For the text-containing cell, return its midpoint in (X, Y) coordinate format. 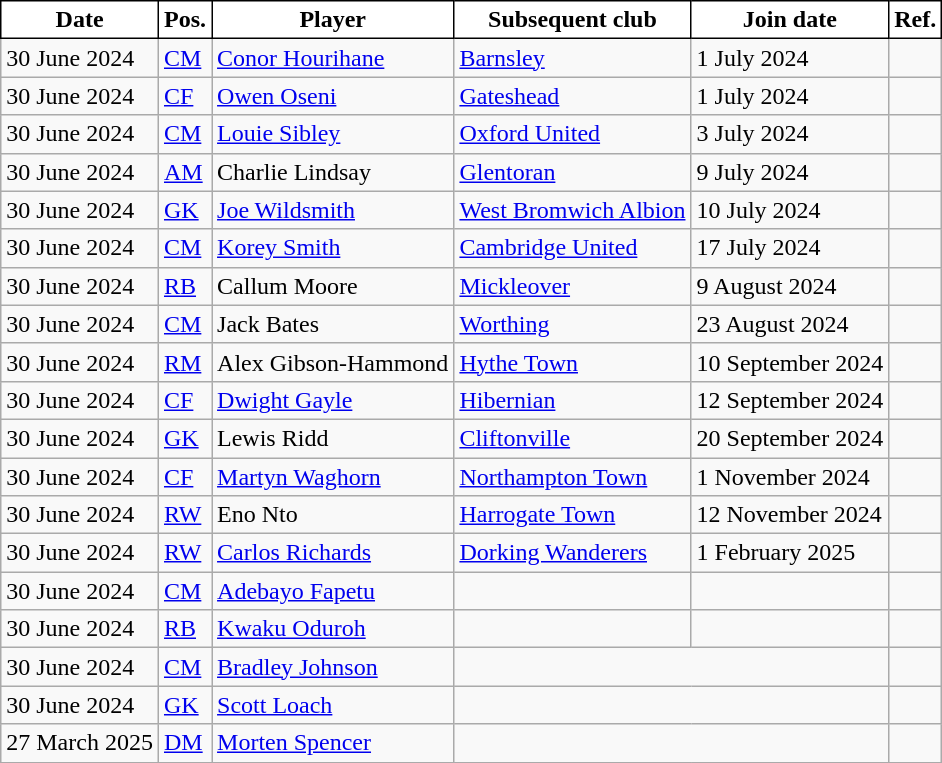
Subsequent club (572, 20)
Martyn Waghorn (333, 477)
Player (333, 20)
Barnsley (572, 58)
1 February 2025 (790, 553)
Ref. (916, 20)
Callum Moore (333, 286)
Gateshead (572, 96)
Hibernian (572, 400)
RM (184, 362)
23 August 2024 (790, 324)
Joe Wildsmith (333, 210)
17 July 2024 (790, 248)
Pos. (184, 20)
Korey Smith (333, 248)
DM (184, 743)
Conor Hourihane (333, 58)
Morten Spencer (333, 743)
12 September 2024 (790, 400)
Charlie Lindsay (333, 172)
Owen Oseni (333, 96)
Alex Gibson-Hammond (333, 362)
Date (80, 20)
Carlos Richards (333, 553)
Lewis Ridd (333, 438)
10 July 2024 (790, 210)
West Bromwich Albion (572, 210)
Jack Bates (333, 324)
Dwight Gayle (333, 400)
Dorking Wanderers (572, 553)
Cliftonville (572, 438)
Eno Nto (333, 515)
10 September 2024 (790, 362)
Northampton Town (572, 477)
Kwaku Oduroh (333, 629)
Cambridge United (572, 248)
20 September 2024 (790, 438)
Hythe Town (572, 362)
9 August 2024 (790, 286)
Join date (790, 20)
AM (184, 172)
Harrogate Town (572, 515)
Worthing (572, 324)
Louie Sibley (333, 134)
12 November 2024 (790, 515)
9 July 2024 (790, 172)
1 November 2024 (790, 477)
3 July 2024 (790, 134)
Glentoran (572, 172)
Oxford United (572, 134)
Adebayo Fapetu (333, 591)
27 March 2025 (80, 743)
Bradley Johnson (333, 667)
Scott Loach (333, 705)
Mickleover (572, 286)
